Provide the (X, Y) coordinate of the cell's center where the given text is located.  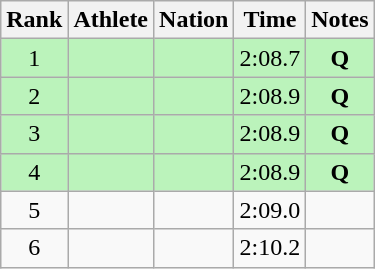
Athlete (111, 20)
Nation (194, 20)
Time (270, 20)
Rank (34, 20)
5 (34, 210)
4 (34, 172)
2:08.7 (270, 58)
2:10.2 (270, 248)
6 (34, 248)
1 (34, 58)
2 (34, 96)
3 (34, 134)
Notes (340, 20)
2:09.0 (270, 210)
